Scan for the cell matching the given text and deliver its (x, y) coordinate at center. 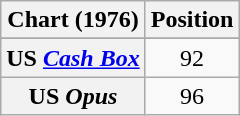
92 (192, 58)
US Opus (73, 96)
Chart (1976) (73, 20)
US Cash Box (73, 58)
Position (192, 20)
96 (192, 96)
